Determine the [x, y] coordinate at the center of the cell enclosing the given text.  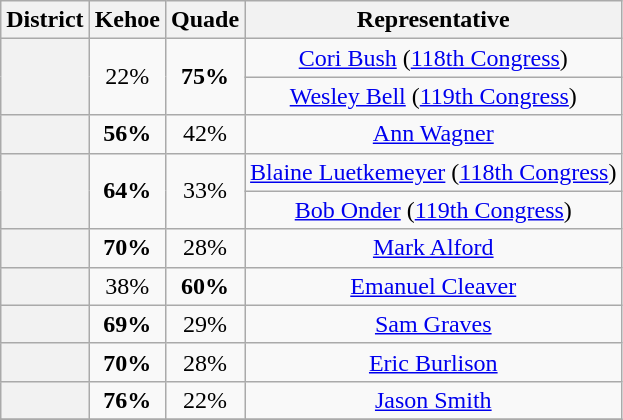
Jason Smith [434, 400]
69% [127, 324]
Bob Onder (119th Congress) [434, 210]
Ann Wagner [434, 134]
Cori Bush (118th Congress) [434, 58]
Wesley Bell (119th Congress) [434, 96]
29% [204, 324]
56% [127, 134]
64% [127, 191]
Eric Burlison [434, 362]
42% [204, 134]
Blaine Luetkemeyer (118th Congress) [434, 172]
76% [127, 400]
75% [204, 77]
Emanuel Cleaver [434, 286]
District [45, 20]
Sam Graves [434, 324]
Representative [434, 20]
60% [204, 286]
Kehoe [127, 20]
38% [127, 286]
33% [204, 191]
Quade [204, 20]
Mark Alford [434, 248]
